From the cell containing the given text, extract its center point as (X, Y) coordinate. 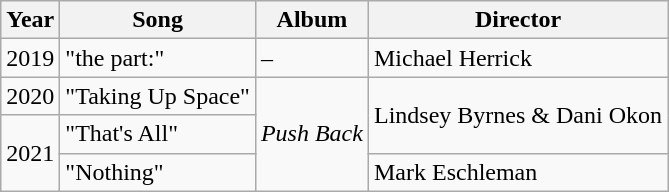
Lindsey Byrnes & Dani Okon (518, 115)
Michael Herrick (518, 58)
2020 (30, 96)
Push Back (312, 134)
"Nothing" (158, 172)
"Taking Up Space" (158, 96)
2021 (30, 153)
Album (312, 20)
Director (518, 20)
Song (158, 20)
Mark Eschleman (518, 172)
Year (30, 20)
"That's All" (158, 134)
"the part:" (158, 58)
2019 (30, 58)
– (312, 58)
